Locate the cell with the specified text and output its [X, Y] center coordinate. 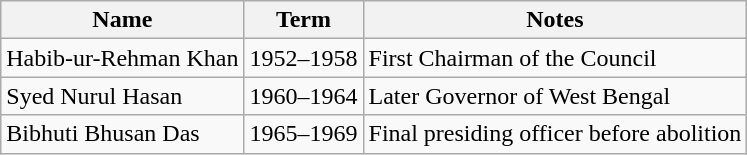
Habib-ur-Rehman Khan [122, 58]
Name [122, 20]
Syed Nurul Hasan [122, 96]
1965–1969 [304, 134]
Later Governor of West Bengal [555, 96]
Term [304, 20]
Bibhuti Bhusan Das [122, 134]
1952–1958 [304, 58]
First Chairman of the Council [555, 58]
Notes [555, 20]
1960–1964 [304, 96]
Final presiding officer before abolition [555, 134]
